Capture the cell that displays the provided text and extract its [x, y] central coordinate. 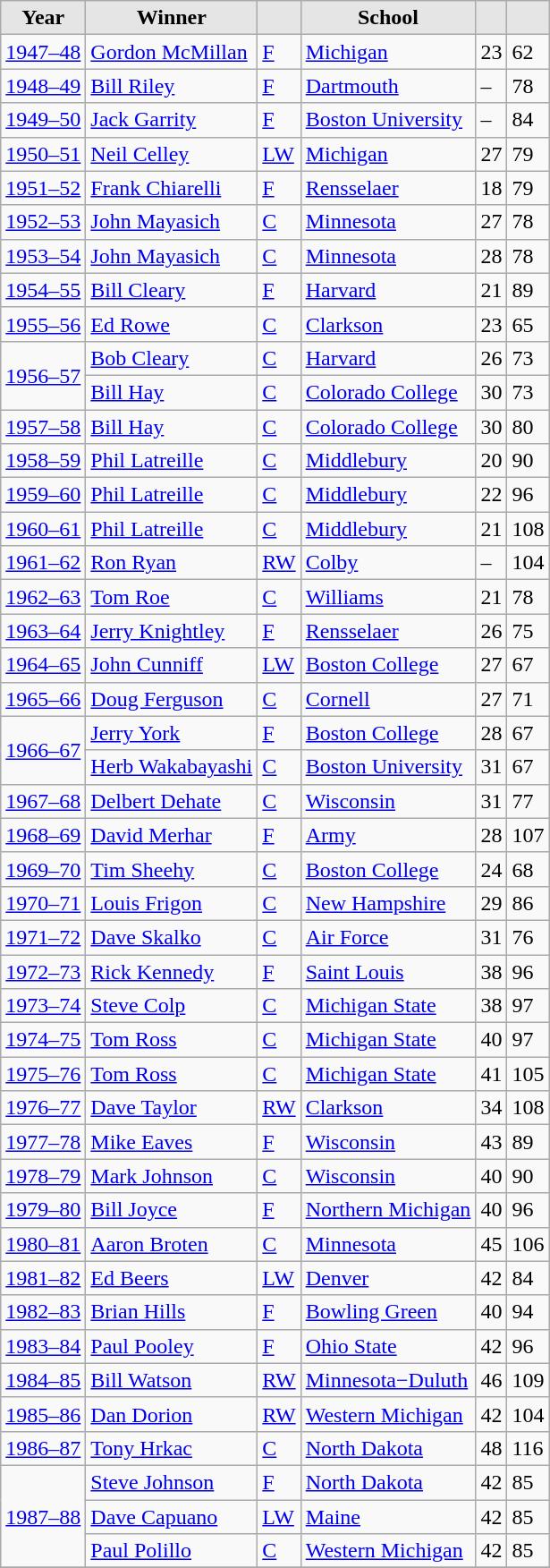
1961–62 [43, 563]
94 [528, 1312]
Mike Eaves [172, 1142]
1976–77 [43, 1108]
80 [528, 427]
Dave Skalko [172, 937]
Paul Polillo [172, 1551]
68 [528, 869]
1953–54 [43, 256]
1968–69 [43, 835]
1960–61 [43, 529]
Saint Louis [388, 971]
Tom Roe [172, 597]
1965–66 [43, 699]
1954–55 [43, 290]
Jack Garrity [172, 120]
Neil Celley [172, 154]
45 [492, 1244]
1951–52 [43, 188]
Bill Riley [172, 86]
Frank Chiarelli [172, 188]
David Merhar [172, 835]
Aaron Broten [172, 1244]
1952–53 [43, 222]
Ohio State [388, 1346]
20 [492, 461]
18 [492, 188]
1987–88 [43, 1516]
Louis Frigon [172, 903]
65 [528, 324]
Brian Hills [172, 1312]
29 [492, 903]
Bill Watson [172, 1380]
1966–67 [43, 750]
76 [528, 937]
1974–75 [43, 1040]
Delbert Dehate [172, 801]
34 [492, 1108]
1947–48 [43, 52]
Year [43, 18]
Air Force [388, 937]
1955–56 [43, 324]
1956–57 [43, 375]
41 [492, 1074]
Maine [388, 1517]
1980–81 [43, 1244]
43 [492, 1142]
1948–49 [43, 86]
Tim Sheehy [172, 869]
107 [528, 835]
Bill Cleary [172, 290]
1949–50 [43, 120]
Minnesota−Duluth [388, 1380]
Army [388, 835]
Ed Rowe [172, 324]
1977–78 [43, 1142]
1970–71 [43, 903]
1958–59 [43, 461]
1975–76 [43, 1074]
Dave Capuano [172, 1517]
Tony Hrkac [172, 1448]
1984–85 [43, 1380]
Williams [388, 597]
22 [492, 495]
24 [492, 869]
John Cunniff [172, 665]
Colby [388, 563]
1978–79 [43, 1176]
1983–84 [43, 1346]
Northern Michigan [388, 1210]
Doug Ferguson [172, 699]
Dan Dorion [172, 1414]
1979–80 [43, 1210]
Bill Joyce [172, 1210]
School [388, 18]
1967–68 [43, 801]
1971–72 [43, 937]
116 [528, 1448]
Dave Taylor [172, 1108]
1982–83 [43, 1312]
71 [528, 699]
Ron Ryan [172, 563]
New Hampshire [388, 903]
Jerry Knightley [172, 631]
Jerry York [172, 733]
106 [528, 1244]
1963–64 [43, 631]
Bob Cleary [172, 358]
Dartmouth [388, 86]
Rick Kennedy [172, 971]
1985–86 [43, 1414]
1959–60 [43, 495]
1964–65 [43, 665]
86 [528, 903]
1957–58 [43, 427]
75 [528, 631]
109 [528, 1380]
Gordon McMillan [172, 52]
1981–82 [43, 1278]
1972–73 [43, 971]
1986–87 [43, 1448]
Paul Pooley [172, 1346]
Mark Johnson [172, 1176]
Steve Colp [172, 1006]
62 [528, 52]
Ed Beers [172, 1278]
Steve Johnson [172, 1482]
1950–51 [43, 154]
1962–63 [43, 597]
Bowling Green [388, 1312]
Cornell [388, 699]
46 [492, 1380]
105 [528, 1074]
Denver [388, 1278]
77 [528, 801]
Herb Wakabayashi [172, 767]
1973–74 [43, 1006]
48 [492, 1448]
1969–70 [43, 869]
Winner [172, 18]
